Locate the cell with the specified text and output its [x, y] center coordinate. 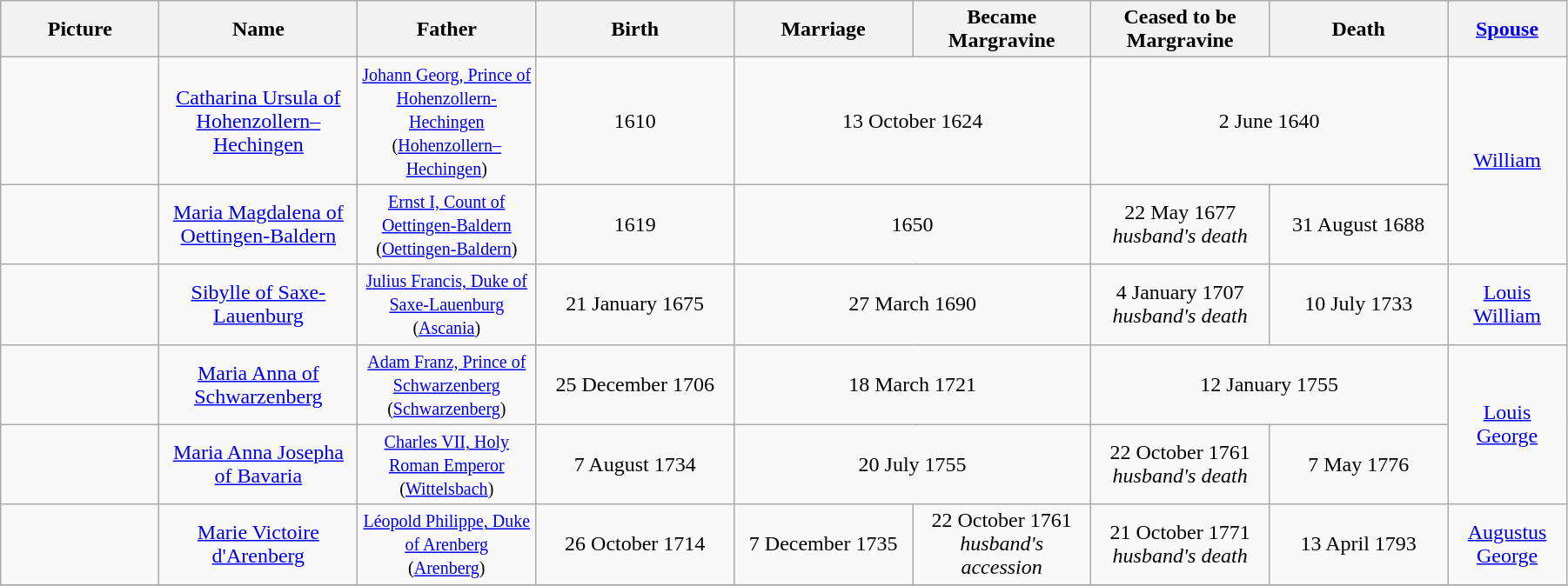
31 August 1688 [1359, 224]
18 March 1721 [913, 384]
Augustus George [1507, 544]
1619 [635, 224]
Marie Victoire d'Arenberg [258, 544]
Became Margravine [1002, 30]
Spouse [1507, 30]
7 August 1734 [635, 464]
Maria Anna of Schwarzenberg [258, 384]
Adam Franz, Prince of Schwarzenberg(Schwarzenberg) [447, 384]
13 April 1793 [1359, 544]
7 May 1776 [1359, 464]
Ceased to be Margravine [1180, 30]
26 October 1714 [635, 544]
Louis William [1507, 304]
Maria Magdalena of Oettingen-Baldern [258, 224]
22 October 1761husband's death [1180, 464]
Ernst I, Count of Oettingen-Baldern(Oettingen-Baldern) [447, 224]
25 December 1706 [635, 384]
1650 [913, 224]
Catharina Ursula of Hohenzollern–Hechingen [258, 121]
Sibylle of Saxe-Lauenburg [258, 304]
2 June 1640 [1270, 121]
21 October 1771husband's death [1180, 544]
7 December 1735 [823, 544]
Death [1359, 30]
1610 [635, 121]
Picture [80, 30]
10 July 1733 [1359, 304]
Charles VII, Holy Roman Emperor(Wittelsbach) [447, 464]
Julius Francis, Duke of Saxe-Lauenburg(Ascania) [447, 304]
27 March 1690 [913, 304]
Léopold Philippe, Duke of Arenberg(Arenberg) [447, 544]
Name [258, 30]
Johann Georg, Prince of Hohenzollern-Hechingen(Hohenzollern–Hechingen) [447, 121]
12 January 1755 [1270, 384]
4 January 1707husband's death [1180, 304]
Louis George [1507, 424]
21 January 1675 [635, 304]
20 July 1755 [913, 464]
Birth [635, 30]
22 October 1761husband's accession [1002, 544]
William [1507, 161]
Maria Anna Josepha of Bavaria [258, 464]
Father [447, 30]
13 October 1624 [913, 121]
Marriage [823, 30]
22 May 1677husband's death [1180, 224]
